Return (x, y) of the center of cell containing provided text 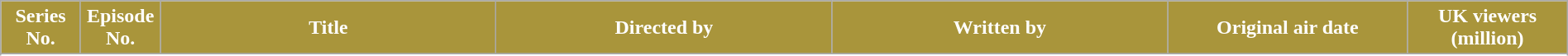
EpisodeNo. (121, 28)
Written by (1000, 28)
Directed by (664, 28)
Original air date (1288, 28)
UK viewers(million) (1487, 28)
Title (328, 28)
SeriesNo. (41, 28)
